Pinpoint the cell where the given text exists, returning its (X, Y) midpoint coordinate. 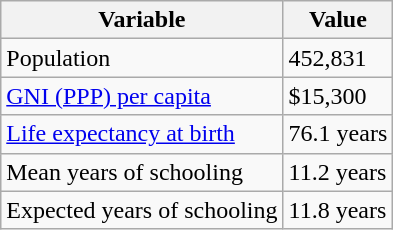
11.8 years (338, 210)
452,831 (338, 58)
11.2 years (338, 172)
Value (338, 20)
Variable (142, 20)
Expected years of schooling (142, 210)
$15,300 (338, 96)
Population (142, 58)
76.1 years (338, 134)
Mean years of schooling (142, 172)
Life expectancy at birth (142, 134)
GNI (PPP) per capita (142, 96)
